For the text-containing cell, return its midpoint in (X, Y) coordinate format. 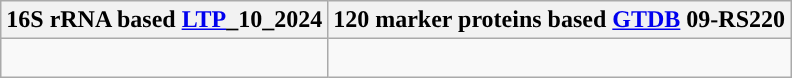
16S rRNA based LTP_10_2024 (164, 20)
120 marker proteins based GTDB 09-RS220 (560, 20)
